Search for the cell housing the specified text and yield its [x, y] center coordinate. 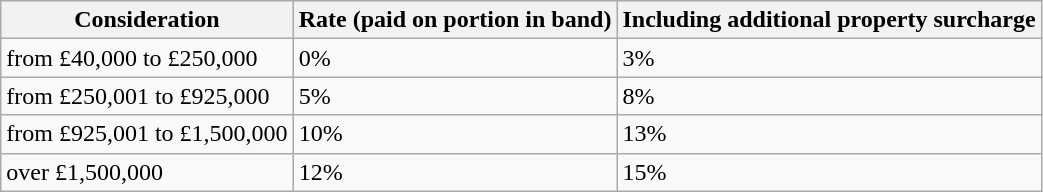
5% [455, 96]
0% [455, 58]
15% [829, 172]
over £1,500,000 [147, 172]
13% [829, 134]
3% [829, 58]
Including additional property surcharge [829, 20]
from £250,001 to £925,000 [147, 96]
Consideration [147, 20]
10% [455, 134]
12% [455, 172]
from £40,000 to £250,000 [147, 58]
Rate (paid on portion in band) [455, 20]
8% [829, 96]
from £925,001 to £1,500,000 [147, 134]
